Locate the cell with the specified text and output its [x, y] center coordinate. 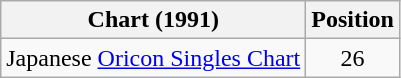
26 [353, 58]
Position [353, 20]
Chart (1991) [154, 20]
Japanese Oricon Singles Chart [154, 58]
